Locate the cell with the specified text and output its (X, Y) center coordinate. 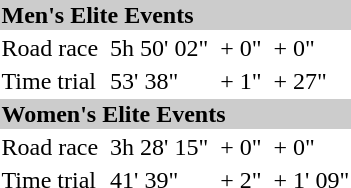
5h 50' 02" (160, 48)
Time trial (50, 81)
Women's Elite Events (176, 114)
+ 1" (241, 81)
53' 38" (160, 81)
+ 27" (312, 81)
Men's Elite Events (176, 15)
3h 28' 15" (160, 147)
